Return (X, Y) of the center of cell containing provided text 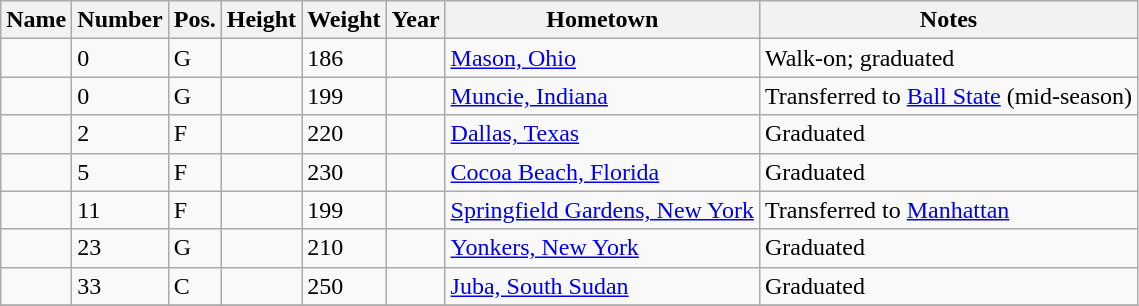
Year (416, 20)
230 (344, 172)
2 (120, 134)
33 (120, 286)
Hometown (602, 20)
Name (36, 20)
Notes (948, 20)
5 (120, 172)
Walk-on; graduated (948, 58)
23 (120, 248)
Mason, Ohio (602, 58)
Pos. (194, 20)
Height (261, 20)
Dallas, Texas (602, 134)
Weight (344, 20)
Transferred to Manhattan (948, 210)
186 (344, 58)
Springfield Gardens, New York (602, 210)
210 (344, 248)
Juba, South Sudan (602, 286)
11 (120, 210)
220 (344, 134)
Yonkers, New York (602, 248)
250 (344, 286)
Cocoa Beach, Florida (602, 172)
Muncie, Indiana (602, 96)
Transferred to Ball State (mid-season) (948, 96)
Number (120, 20)
C (194, 286)
